Pinpoint the cell where the given text exists, returning its (x, y) midpoint coordinate. 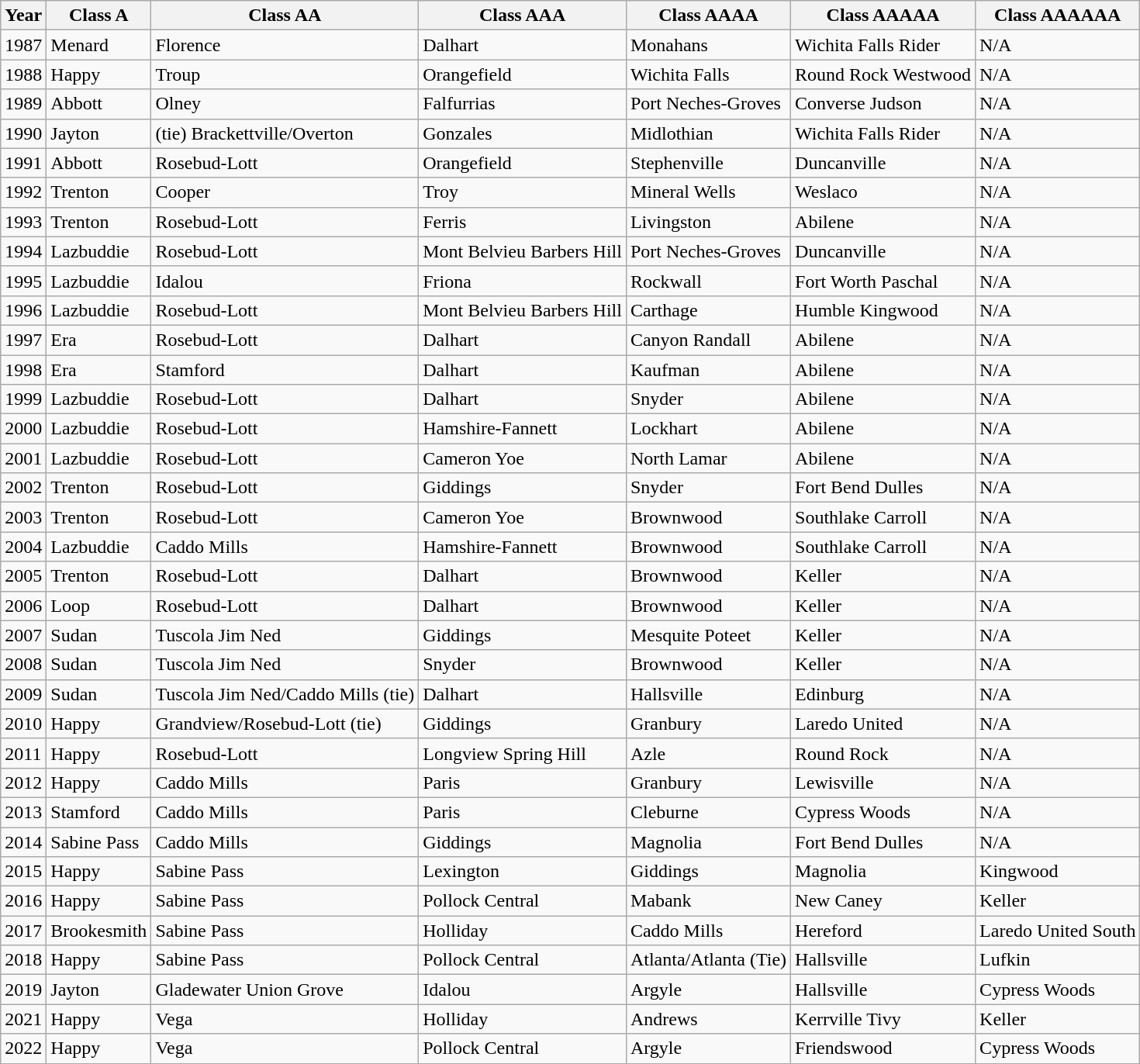
Year (23, 16)
2021 (23, 1019)
2017 (23, 931)
Class A (99, 16)
2006 (23, 606)
Atlanta/Atlanta (Tie) (708, 960)
Mineral Wells (708, 192)
Class AAA (523, 16)
(tie) Brackettville/Overton (285, 133)
Wichita Falls (708, 74)
1992 (23, 192)
Gonzales (523, 133)
Kerrville Tivy (883, 1019)
Cooper (285, 192)
Cleburne (708, 812)
Troy (523, 192)
1998 (23, 370)
Menard (99, 45)
2001 (23, 458)
Falfurrias (523, 104)
1988 (23, 74)
2009 (23, 694)
Azle (708, 753)
1995 (23, 281)
2014 (23, 841)
Livingston (708, 222)
2002 (23, 488)
2005 (23, 576)
Round Rock (883, 753)
Laredo United (883, 724)
2011 (23, 753)
2004 (23, 547)
2022 (23, 1048)
Lewisville (883, 782)
Olney (285, 104)
1989 (23, 104)
1997 (23, 340)
Stephenville (708, 163)
2019 (23, 990)
Converse Judson (883, 104)
1991 (23, 163)
Mabank (708, 901)
Ferris (523, 222)
1994 (23, 251)
Kaufman (708, 370)
Weslaco (883, 192)
Monahans (708, 45)
2016 (23, 901)
Round Rock Westwood (883, 74)
Troup (285, 74)
Lexington (523, 872)
1996 (23, 310)
Florence (285, 45)
Brookesmith (99, 931)
2012 (23, 782)
New Caney (883, 901)
2008 (23, 665)
Hereford (883, 931)
Andrews (708, 1019)
Lufkin (1058, 960)
Laredo United South (1058, 931)
Loop (99, 606)
1990 (23, 133)
Canyon Randall (708, 340)
Class AAAA (708, 16)
Friendswood (883, 1048)
1993 (23, 222)
Rockwall (708, 281)
2010 (23, 724)
Class AAAAA (883, 16)
2003 (23, 517)
Edinburg (883, 694)
Gladewater Union Grove (285, 990)
Grandview/Rosebud-Lott (tie) (285, 724)
1999 (23, 399)
Humble Kingwood (883, 310)
Fort Worth Paschal (883, 281)
Kingwood (1058, 872)
2018 (23, 960)
North Lamar (708, 458)
Carthage (708, 310)
Friona (523, 281)
Tuscola Jim Ned/Caddo Mills (tie) (285, 694)
2000 (23, 429)
1987 (23, 45)
Midlothian (708, 133)
2015 (23, 872)
Class AAAAAA (1058, 16)
Class AA (285, 16)
2013 (23, 812)
2007 (23, 635)
Longview Spring Hill (523, 753)
Lockhart (708, 429)
Mesquite Poteet (708, 635)
